Determine the [X, Y] coordinate at the center of the cell enclosing the given text.  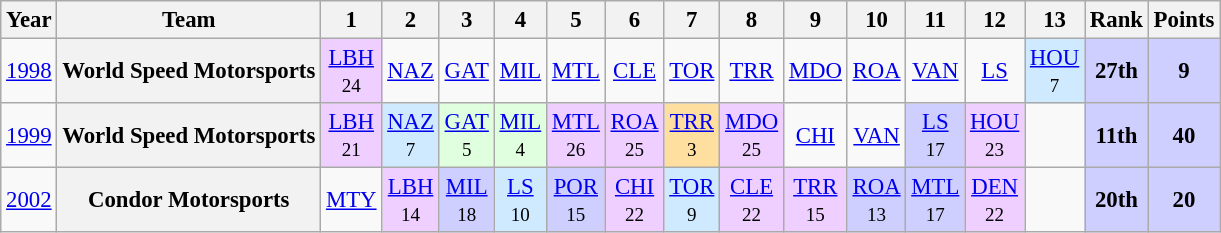
MIL [520, 72]
ROA13 [876, 200]
3 [466, 20]
10 [876, 20]
1999 [29, 136]
4 [520, 20]
MTL17 [936, 200]
MIL4 [520, 136]
LBH21 [352, 136]
CLE22 [752, 200]
1998 [29, 72]
LBH24 [352, 72]
HOU23 [995, 136]
5 [576, 20]
GAT [466, 72]
20th [1117, 200]
MDO25 [752, 136]
MIL18 [466, 200]
TRR [752, 72]
ROA25 [634, 136]
Condor Motorsports [189, 200]
20 [1184, 200]
LS [995, 72]
11 [936, 20]
MTL26 [576, 136]
GAT5 [466, 136]
MTL [576, 72]
POR15 [576, 200]
Team [189, 20]
Rank [1117, 20]
Points [1184, 20]
ROA [876, 72]
40 [1184, 136]
TRR15 [815, 200]
LS10 [520, 200]
MTY [352, 200]
12 [995, 20]
LS17 [936, 136]
27th [1117, 72]
TRR3 [692, 136]
2 [410, 20]
8 [752, 20]
DEN22 [995, 200]
11th [1117, 136]
13 [1055, 20]
1 [352, 20]
7 [692, 20]
NAZ7 [410, 136]
2002 [29, 200]
NAZ [410, 72]
Year [29, 20]
CHI [815, 136]
MDO [815, 72]
TOR [692, 72]
HOU7 [1055, 72]
LBH14 [410, 200]
CHI22 [634, 200]
CLE [634, 72]
TOR9 [692, 200]
6 [634, 20]
